Scan for the cell matching the given text and deliver its [X, Y] coordinate at center. 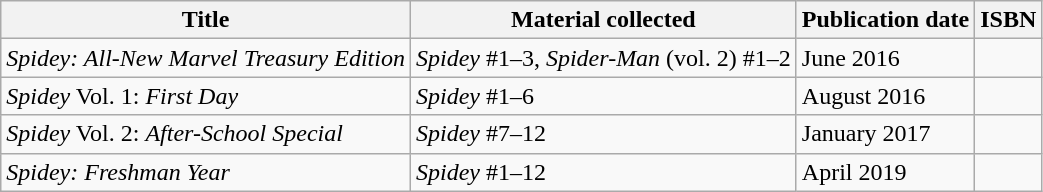
January 2017 [885, 134]
Spidey: All-New Marvel Treasury Edition [206, 58]
Spidey #1–12 [603, 172]
April 2019 [885, 172]
Spidey #1–6 [603, 96]
Material collected [603, 20]
Publication date [885, 20]
Spidey Vol. 1: First Day [206, 96]
Spidey: Freshman Year [206, 172]
Spidey Vol. 2: After-School Special [206, 134]
Spidey #7–12 [603, 134]
ISBN [1008, 20]
June 2016 [885, 58]
August 2016 [885, 96]
Spidey #1–3, Spider-Man (vol. 2) #1–2 [603, 58]
Title [206, 20]
